Find where the given text appears and provide that cell's center as (x, y) coordinate. 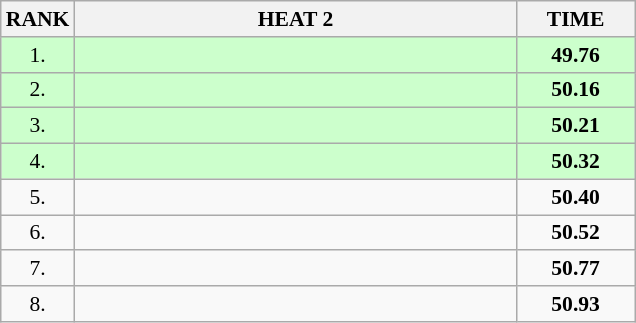
50.77 (576, 269)
50.40 (576, 197)
50.93 (576, 304)
1. (38, 55)
49.76 (576, 55)
RANK (38, 19)
7. (38, 269)
50.32 (576, 162)
HEAT 2 (295, 19)
50.16 (576, 90)
8. (38, 304)
4. (38, 162)
50.52 (576, 233)
6. (38, 233)
3. (38, 126)
TIME (576, 19)
2. (38, 90)
50.21 (576, 126)
5. (38, 197)
